Find where the given text appears and provide that cell's center as (x, y) coordinate. 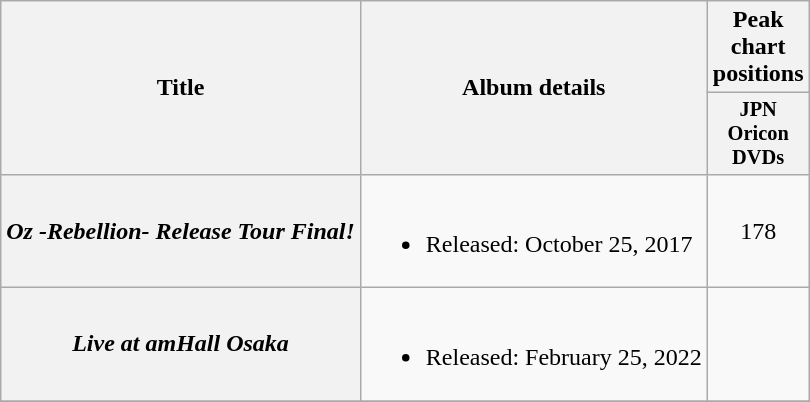
Released: February 25, 2022 (534, 344)
Peak chart positions (758, 47)
Live at amHall Osaka (181, 344)
Title (181, 88)
Released: October 25, 2017 (534, 230)
JPNOriconDVDs (758, 134)
178 (758, 230)
Album details (534, 88)
Oz -Rebellion- Release Tour Final! (181, 230)
